Output the (X, Y) coordinate of the center of the cell containing the given text.  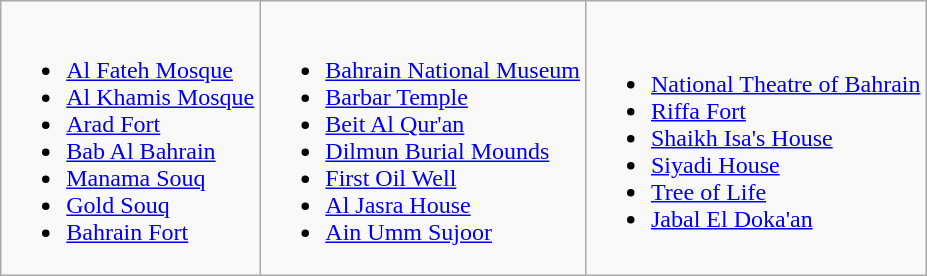
National Theatre of BahrainRiffa FortShaikh Isa's HouseSiyadi HouseTree of LifeJabal El Doka'an (756, 138)
Al Fateh MosqueAl Khamis MosqueArad FortBab Al BahrainManama SouqGold SouqBahrain Fort (130, 138)
Bahrain National MuseumBarbar TempleBeit Al Qur'anDilmun Burial MoundsFirst Oil WellAl Jasra HouseAin Umm Sujoor (423, 138)
